Search for the cell housing the specified text and yield its [x, y] center coordinate. 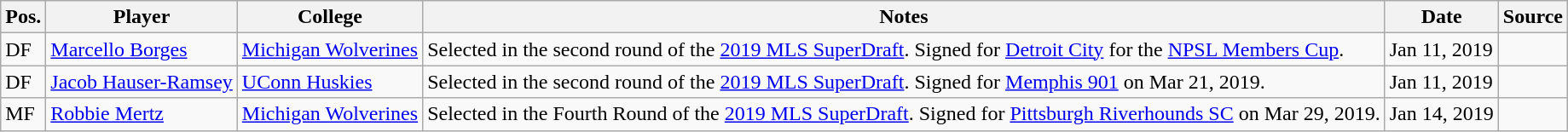
Jacob Hauser-Ramsey [142, 82]
Selected in the Fourth Round of the 2019 MLS SuperDraft. Signed for Pittsburgh Riverhounds SC on Mar 29, 2019. [904, 114]
Date [1441, 17]
MF [24, 114]
Jan 14, 2019 [1441, 114]
Robbie Mertz [142, 114]
Marcello Borges [142, 49]
Selected in the second round of the 2019 MLS SuperDraft. Signed for Memphis 901 on Mar 21, 2019. [904, 82]
Source [1533, 17]
Selected in the second round of the 2019 MLS SuperDraft. Signed for Detroit City for the NPSL Members Cup. [904, 49]
Notes [904, 17]
College [329, 17]
UConn Huskies [329, 82]
Player [142, 17]
Pos. [24, 17]
